From the cell containing the given text, extract its center point as [X, Y] coordinate. 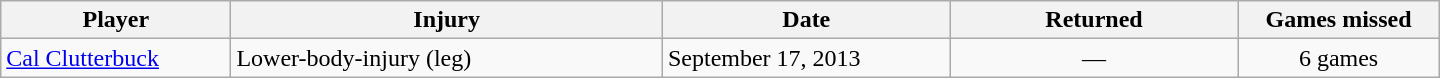
Date [806, 20]
Injury [447, 20]
Games missed [1338, 20]
— [1094, 58]
Returned [1094, 20]
Lower-body-injury (leg) [447, 58]
Cal Clutterbuck [116, 58]
Player [116, 20]
6 games [1338, 58]
September 17, 2013 [806, 58]
